Capture the cell that displays the provided text and extract its (X, Y) central coordinate. 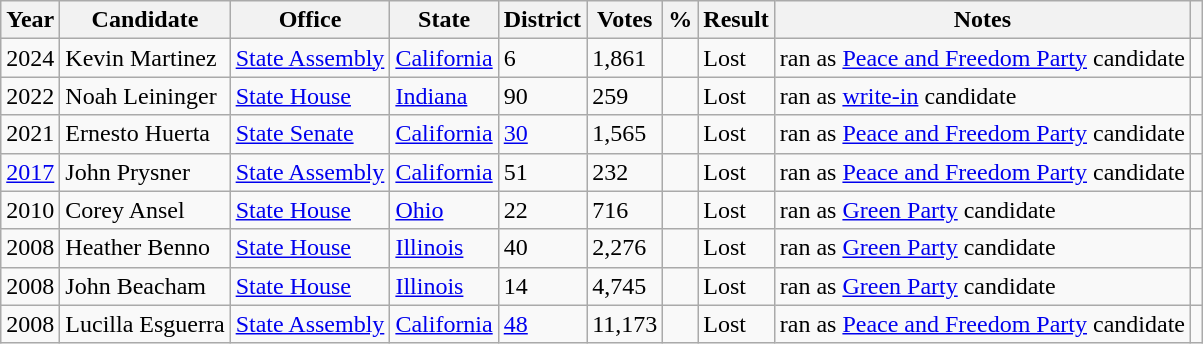
Corey Ansel (145, 210)
4,745 (625, 286)
Office (310, 20)
Noah Leininger (145, 96)
2,276 (625, 248)
State (444, 20)
2017 (30, 172)
90 (542, 96)
% (680, 20)
11,173 (625, 324)
2010 (30, 210)
1,861 (625, 58)
30 (542, 134)
Heather Benno (145, 248)
Votes (625, 20)
Notes (982, 20)
Ernesto Huerta (145, 134)
John Beacham (145, 286)
Result (736, 20)
1,565 (625, 134)
Indiana (444, 96)
22 (542, 210)
Lucilla Esguerra (145, 324)
State Senate (310, 134)
259 (625, 96)
Kevin Martinez (145, 58)
2021 (30, 134)
6 (542, 58)
Ohio (444, 210)
40 (542, 248)
ran as write-in candidate (982, 96)
716 (625, 210)
2024 (30, 58)
2022 (30, 96)
48 (542, 324)
District (542, 20)
Year (30, 20)
51 (542, 172)
14 (542, 286)
John Prysner (145, 172)
Candidate (145, 20)
232 (625, 172)
